Return the [X, Y] coordinate for the center point of the cell that contains the specified text.  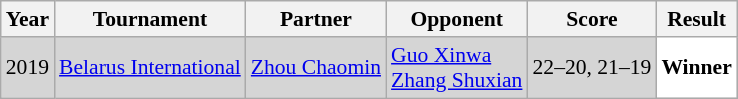
Belarus International [150, 68]
Result [696, 19]
Guo Xinwa Zhang Shuxian [456, 68]
Zhou Chaomin [316, 68]
Partner [316, 19]
Winner [696, 68]
22–20, 21–19 [592, 68]
Opponent [456, 19]
Tournament [150, 19]
Year [28, 19]
2019 [28, 68]
Score [592, 19]
